Pinpoint the cell where the given text exists, returning its [x, y] midpoint coordinate. 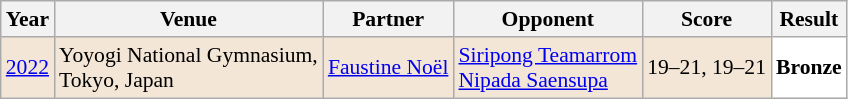
Faustine Noël [388, 68]
Bronze [809, 68]
2022 [28, 68]
Venue [188, 19]
Partner [388, 19]
Yoyogi National Gymnasium,Tokyo, Japan [188, 68]
Siripong Teamarrom Nipada Saensupa [548, 68]
19–21, 19–21 [706, 68]
Score [706, 19]
Result [809, 19]
Year [28, 19]
Opponent [548, 19]
